Pinpoint the cell where the given text exists, returning its (x, y) midpoint coordinate. 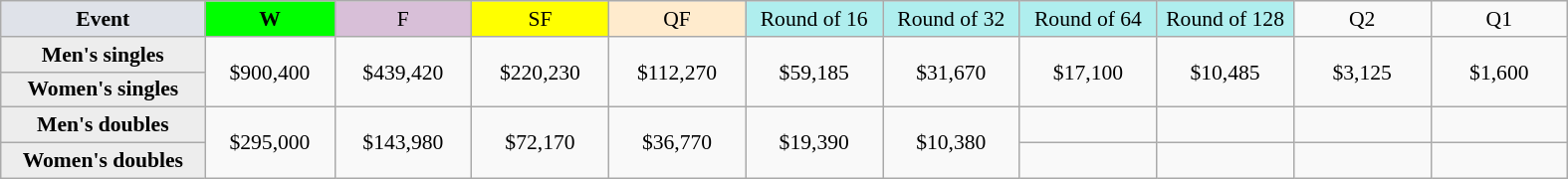
Round of 16 (814, 19)
$17,100 (1088, 72)
$19,390 (814, 143)
$72,170 (541, 143)
F (403, 19)
Men's doubles (104, 125)
$112,270 (677, 72)
W (270, 19)
$143,980 (403, 143)
$31,670 (951, 72)
$439,420 (403, 72)
SF (541, 19)
$59,185 (814, 72)
$10,485 (1226, 72)
$220,230 (541, 72)
$36,770 (677, 143)
Event (104, 19)
Q1 (1499, 19)
Round of 64 (1088, 19)
Men's singles (104, 55)
Round of 128 (1226, 19)
$295,000 (270, 143)
Women's doubles (104, 161)
Round of 32 (951, 19)
$3,125 (1362, 72)
$900,400 (270, 72)
$1,600 (1499, 72)
Q2 (1362, 19)
Women's singles (104, 89)
QF (677, 19)
$10,380 (951, 143)
